Detect which cell encompasses the target text, then output its [x, y] center coordinate. 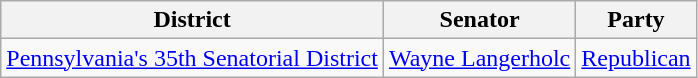
Pennsylvania's 35th Senatorial District [192, 58]
District [192, 20]
Party [636, 20]
Senator [479, 20]
Wayne Langerholc [479, 58]
Republican [636, 58]
